Scan for the cell matching the given text and deliver its [X, Y] coordinate at center. 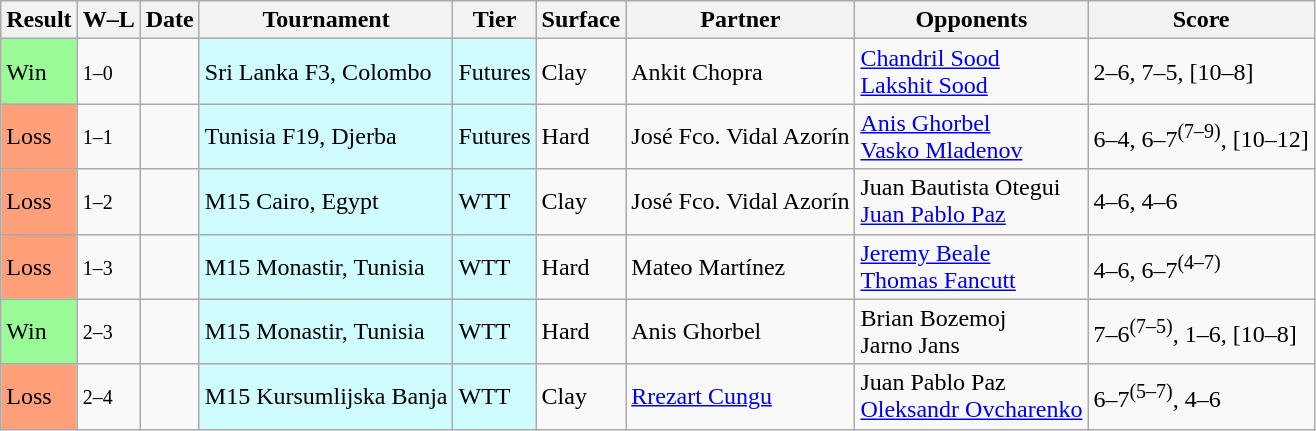
2–3 [108, 332]
1–2 [108, 202]
2–4 [108, 396]
Tournament [326, 20]
Anis Ghorbel [740, 332]
Sri Lanka F3, Colombo [326, 72]
6–4, 6–7(7–9), [10–12] [1201, 136]
Brian Bozemoj Jarno Jans [972, 332]
Juan Pablo Paz Oleksandr Ovcharenko [972, 396]
1–0 [108, 72]
M15 Cairo, Egypt [326, 202]
Date [170, 20]
Partner [740, 20]
Jeremy Beale Thomas Fancutt [972, 266]
Rrezart Cungu [740, 396]
Tunisia F19, Djerba [326, 136]
2–6, 7–5, [10–8] [1201, 72]
Ankit Chopra [740, 72]
Surface [581, 20]
Anis Ghorbel Vasko Mladenov [972, 136]
Result [39, 20]
Opponents [972, 20]
Mateo Martínez [740, 266]
W–L [108, 20]
Juan Bautista Otegui Juan Pablo Paz [972, 202]
4–6, 6–7(4–7) [1201, 266]
1–1 [108, 136]
Chandril Sood Lakshit Sood [972, 72]
4–6, 4–6 [1201, 202]
7–6(7–5), 1–6, [10–8] [1201, 332]
Tier [494, 20]
Score [1201, 20]
M15 Kursumlijska Banja [326, 396]
1–3 [108, 266]
6–7(5–7), 4–6 [1201, 396]
